For the text-containing cell, return its midpoint in [x, y] coordinate format. 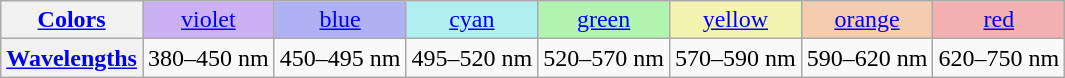
blue [340, 20]
520–570 nm [604, 58]
620–750 nm [999, 58]
Wavelengths [72, 58]
570–590 nm [735, 58]
yellow [735, 20]
cyan [472, 20]
450–495 nm [340, 58]
380–450 nm [208, 58]
590–620 nm [867, 58]
red [999, 20]
violet [208, 20]
orange [867, 20]
495–520 nm [472, 58]
green [604, 20]
Colors [72, 20]
